For the text-containing cell, return its midpoint in [x, y] coordinate format. 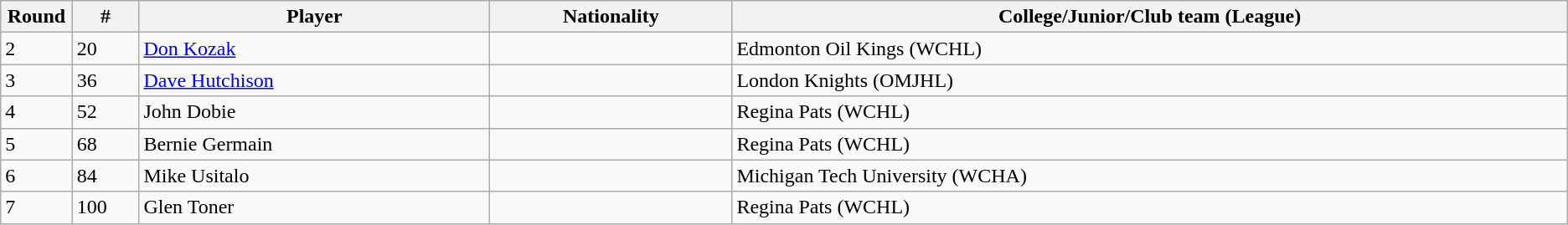
5 [37, 144]
London Knights (OMJHL) [1149, 80]
36 [106, 80]
6 [37, 176]
20 [106, 49]
Round [37, 17]
Michigan Tech University (WCHA) [1149, 176]
4 [37, 112]
Glen Toner [315, 207]
College/Junior/Club team (League) [1149, 17]
Dave Hutchison [315, 80]
Bernie Germain [315, 144]
# [106, 17]
7 [37, 207]
Edmonton Oil Kings (WCHL) [1149, 49]
68 [106, 144]
Mike Usitalo [315, 176]
Don Kozak [315, 49]
84 [106, 176]
Player [315, 17]
3 [37, 80]
52 [106, 112]
John Dobie [315, 112]
Nationality [611, 17]
2 [37, 49]
100 [106, 207]
